Return the [x, y] coordinate for the center point of the cell that contains the specified text.  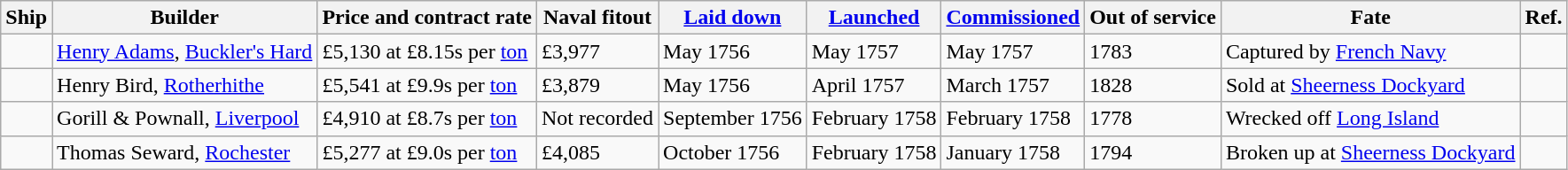
September 1756 [733, 119]
April 1757 [874, 85]
Out of service [1153, 18]
October 1756 [733, 152]
Thomas Seward, Rochester [184, 152]
Captured by French Navy [1370, 51]
Sold at Sheerness Dockyard [1370, 85]
£4,910 at £8.7s per ton [427, 119]
1828 [1153, 85]
Ref. [1544, 18]
Commissioned [1013, 18]
Laid down [733, 18]
Ship [27, 18]
1783 [1153, 51]
Price and contract rate [427, 18]
£4,085 [597, 152]
Henry Adams, Buckler's Hard [184, 51]
Wrecked off Long Island [1370, 119]
March 1757 [1013, 85]
Builder [184, 18]
£5,541 at £9.9s per ton [427, 85]
Launched [874, 18]
Not recorded [597, 119]
1794 [1153, 152]
£3,977 [597, 51]
Henry Bird, Rotherhithe [184, 85]
1778 [1153, 119]
£5,277 at £9.0s per ton [427, 152]
Gorill & Pownall, Liverpool [184, 119]
January 1758 [1013, 152]
Naval fitout [597, 18]
£5,130 at £8.15s per ton [427, 51]
£3,879 [597, 85]
Broken up at Sheerness Dockyard [1370, 152]
Fate [1370, 18]
